Output the [X, Y] coordinate of the center of the cell containing the given text.  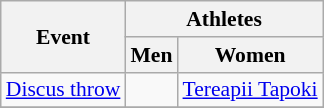
Event [64, 36]
Tereapii Tapoki [250, 90]
Discus throw [64, 90]
Women [250, 55]
Men [151, 55]
Athletes [224, 19]
